Output the [X, Y] coordinate of the center of the cell containing the given text.  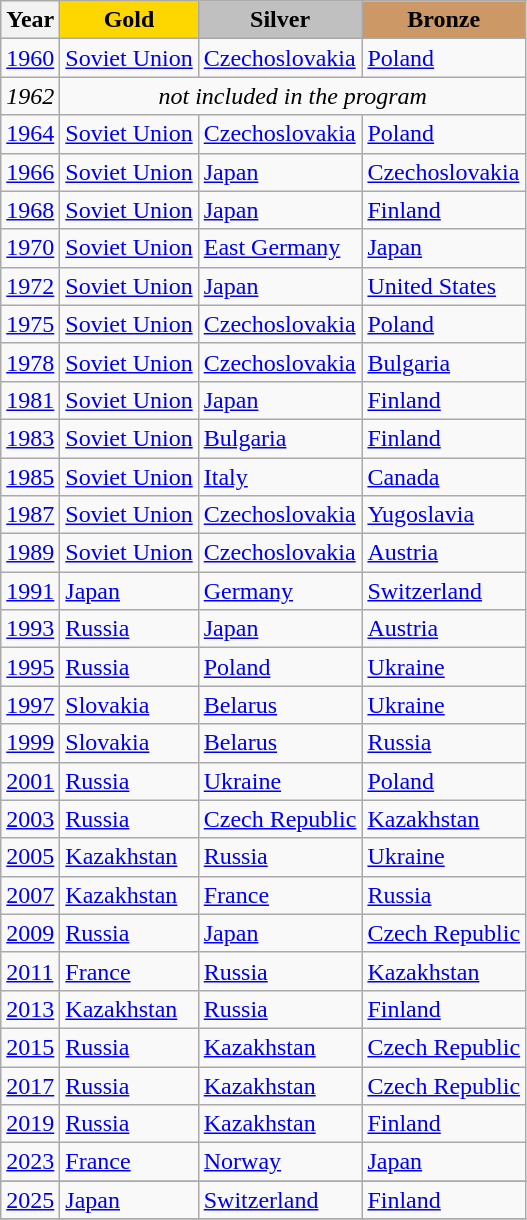
1981 [30, 400]
1985 [30, 477]
Canada [444, 477]
1966 [30, 172]
Gold [129, 20]
1978 [30, 362]
1991 [30, 591]
1975 [30, 324]
2011 [30, 971]
1999 [30, 743]
Norway [280, 1162]
1989 [30, 553]
1997 [30, 705]
Silver [280, 20]
1968 [30, 210]
Bronze [444, 20]
2017 [30, 1085]
2003 [30, 819]
2013 [30, 1009]
1993 [30, 629]
1987 [30, 515]
Germany [280, 591]
2023 [30, 1162]
Year [30, 20]
1972 [30, 286]
2009 [30, 933]
United States [444, 286]
2025 [30, 1200]
1964 [30, 134]
2001 [30, 781]
East Germany [280, 248]
1962 [30, 96]
1970 [30, 248]
2007 [30, 895]
2019 [30, 1124]
not included in the program [293, 96]
Yugoslavia [444, 515]
1995 [30, 667]
Italy [280, 477]
1983 [30, 438]
2015 [30, 1047]
2005 [30, 857]
1960 [30, 58]
